Pinpoint the cell where the given text exists, returning its (X, Y) midpoint coordinate. 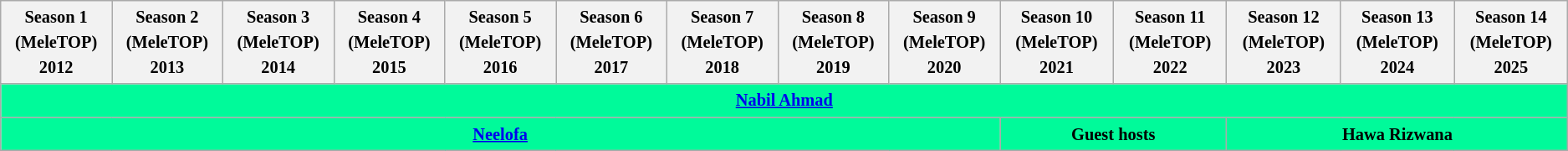
Neelofa (500, 134)
Season 11 (MeleTOP)2022 (1170, 42)
Season 7 (MeleTOP)2018 (723, 42)
Season 2 (MeleTOP)2013 (167, 42)
Guest hosts (1114, 134)
Season 4 (MeleTOP)2015 (390, 42)
Season 13 (MeleTOP)2024 (1397, 42)
Season 1 (MeleTOP)2012 (57, 42)
Season 8 (MeleTOP)2019 (833, 42)
Hawa Rizwana (1397, 134)
Season 5 (MeleTOP)2016 (500, 42)
Season 9 (MeleTOP)2020 (945, 42)
Season 14 (MeleTOP)2025 (1511, 42)
Nabil Ahmad (784, 101)
Season 10 (MeleTOP)2021 (1057, 42)
Season 6 (MeleTOP)2017 (610, 42)
Season 3 (MeleTOP)2014 (278, 42)
Season 12 (MeleTOP)2023 (1284, 42)
